Locate the cell with the specified text and output its (X, Y) center coordinate. 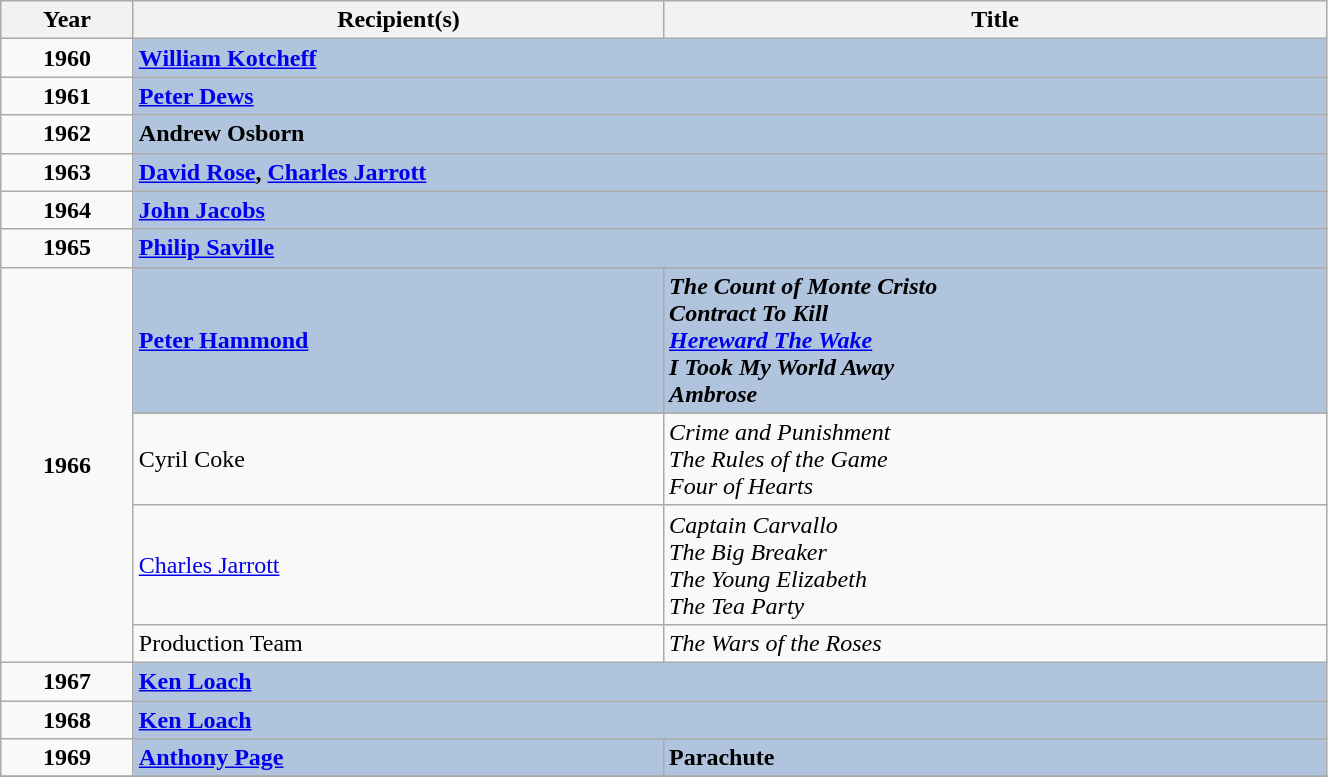
Production Team (398, 643)
Recipient(s) (398, 20)
1964 (68, 210)
Peter Dews (730, 96)
1965 (68, 248)
John Jacobs (730, 210)
Title (996, 20)
1968 (68, 719)
Peter Hammond (398, 340)
Charles Jarrott (398, 564)
Philip Saville (730, 248)
1969 (68, 758)
1963 (68, 172)
Parachute (996, 758)
Year (68, 20)
1962 (68, 134)
Cyril Coke (398, 459)
1966 (68, 464)
1960 (68, 58)
The Wars of the Roses (996, 643)
1967 (68, 681)
The Count of Monte CristoContract To KillHereward The WakeI Took My World AwayAmbrose (996, 340)
Anthony Page (398, 758)
William Kotcheff (730, 58)
1961 (68, 96)
Captain CarvalloThe Big BreakerThe Young ElizabethThe Tea Party (996, 564)
David Rose, Charles Jarrott (730, 172)
Crime and PunishmentThe Rules of the GameFour of Hearts (996, 459)
Andrew Osborn (730, 134)
